Determine the (x, y) coordinate at the center of the cell enclosing the given text.  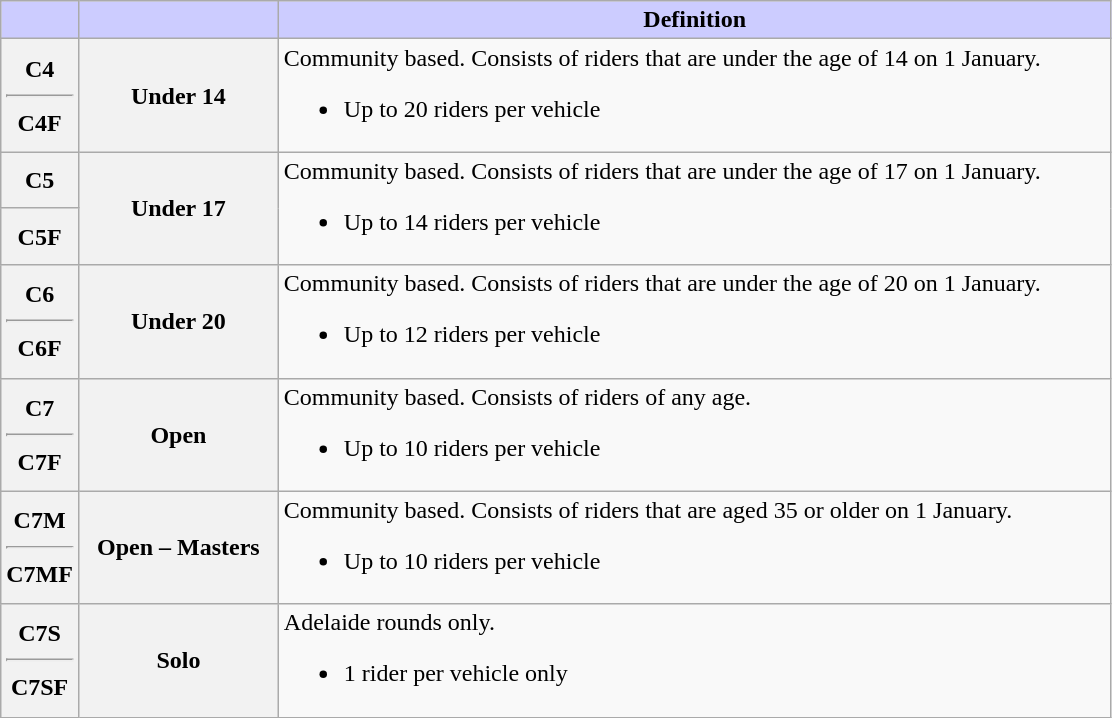
C4C4F (40, 96)
C7C7F (40, 434)
Under 20 (178, 322)
C7MC7MF (40, 548)
Community based. Consists of riders that are under the age of 17 on 1 January.Up to 14 riders per vehicle (694, 208)
Under 17 (178, 208)
Community based. Consists of riders that are under the age of 20 on 1 January.Up to 12 riders per vehicle (694, 322)
Community based. Consists of riders that are aged 35 or older on 1 January.Up to 10 riders per vehicle (694, 548)
Under 14 (178, 96)
Adelaide rounds only.1 rider per vehicle only (694, 660)
C7SC7SF (40, 660)
Definition (694, 20)
C5F (40, 236)
Solo (178, 660)
C5 (40, 180)
Community based. Consists of riders that are under the age of 14 on 1 January.Up to 20 riders per vehicle (694, 96)
Open (178, 434)
C6C6F (40, 322)
Open – Masters (178, 548)
Community based. Consists of riders of any age.Up to 10 riders per vehicle (694, 434)
